Determine the [x, y] coordinate at the center of the cell enclosing the given text.  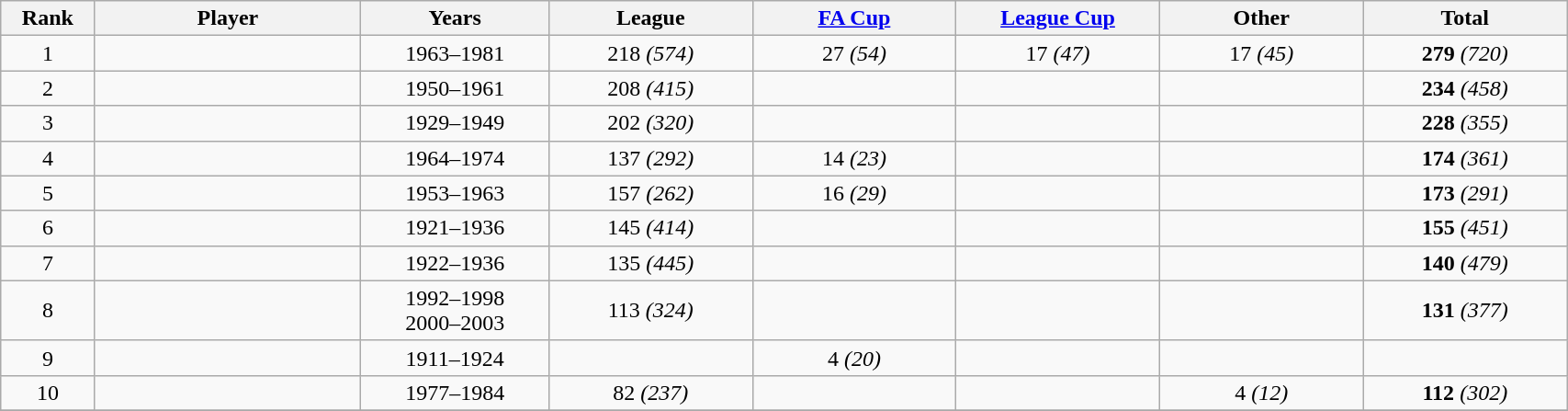
135 (445) [650, 263]
279 (720) [1465, 53]
157 (262) [650, 193]
27 (54) [854, 53]
1921–1936 [456, 228]
Total [1465, 18]
Player [228, 18]
4 (12) [1261, 393]
1929–1949 [456, 123]
1992–19982000–2003 [456, 311]
16 (29) [854, 193]
FA Cup [854, 18]
202 (320) [650, 123]
9 [48, 358]
1963–1981 [456, 53]
17 (47) [1058, 53]
14 (23) [854, 158]
League [650, 18]
218 (574) [650, 53]
1950–1961 [456, 88]
1 [48, 53]
8 [48, 311]
112 (302) [1465, 393]
131 (377) [1465, 311]
17 (45) [1261, 53]
113 (324) [650, 311]
4 (20) [854, 358]
174 (361) [1465, 158]
6 [48, 228]
2 [48, 88]
1922–1936 [456, 263]
137 (292) [650, 158]
155 (451) [1465, 228]
7 [48, 263]
Years [456, 18]
140 (479) [1465, 263]
1977–1984 [456, 393]
145 (414) [650, 228]
4 [48, 158]
1953–1963 [456, 193]
Rank [48, 18]
3 [48, 123]
234 (458) [1465, 88]
173 (291) [1465, 193]
Other [1261, 18]
10 [48, 393]
1964–1974 [456, 158]
228 (355) [1465, 123]
82 (237) [650, 393]
208 (415) [650, 88]
5 [48, 193]
League Cup [1058, 18]
1911–1924 [456, 358]
